Determine the [X, Y] coordinate at the center of the cell enclosing the given text.  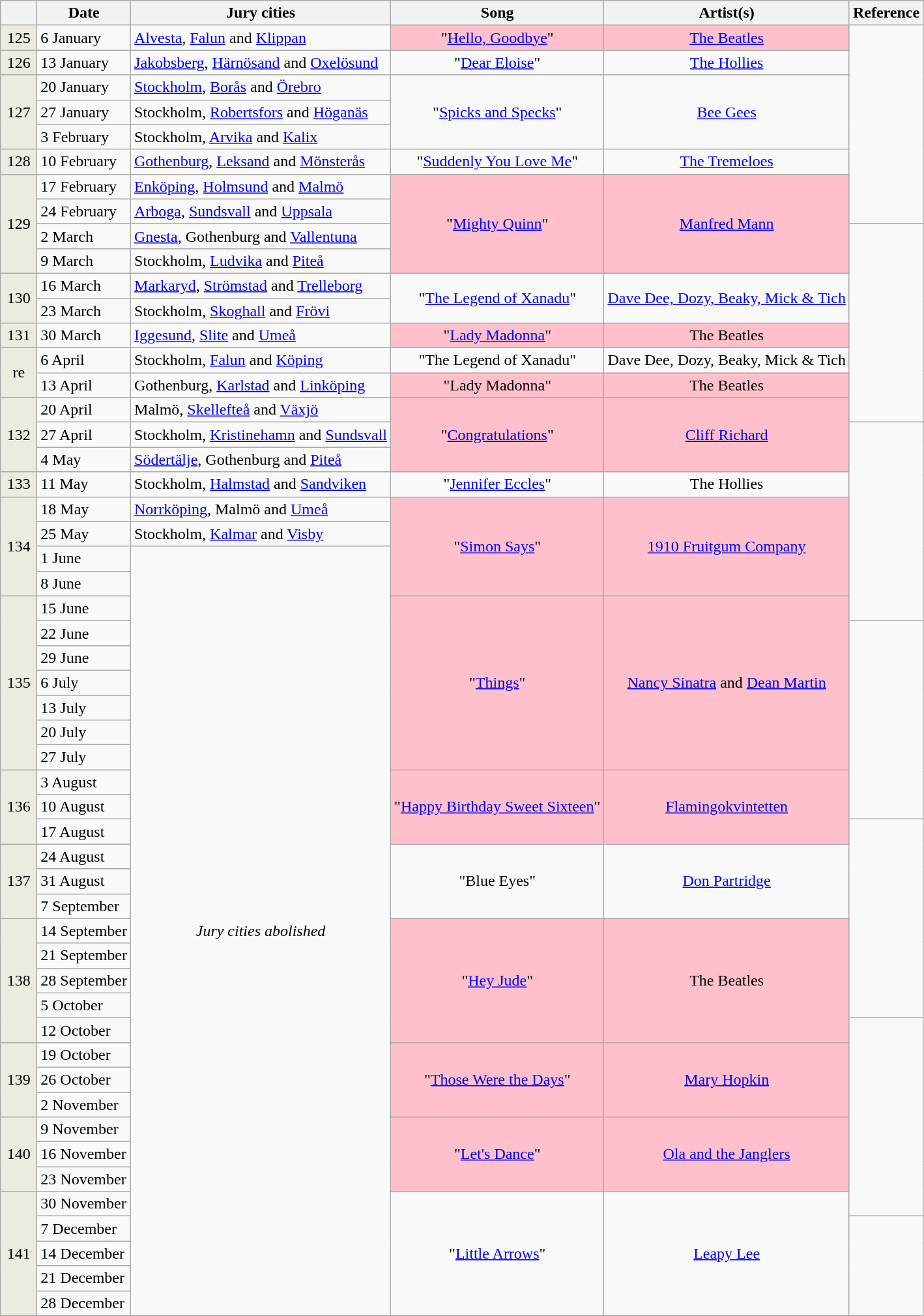
Arboga, Sundsvall and Uppsala [261, 211]
10 February [84, 162]
"Dear Eloise" [498, 63]
141 [19, 1253]
"Mighty Quinn" [498, 224]
14 December [84, 1253]
Jury cities [261, 13]
14 September [84, 931]
Cliff Richard [727, 435]
139 [19, 1079]
Jakobsberg, Härnösand and Oxelösund [261, 63]
15 June [84, 608]
26 October [84, 1079]
Stockholm, Falun and Köping [261, 360]
"Congratulations" [498, 435]
"Suddenly You Love Me" [498, 162]
132 [19, 435]
Jury cities abolished [261, 931]
Ola and the Janglers [727, 1154]
"Let's Dance" [498, 1154]
140 [19, 1154]
6 July [84, 682]
Gothenburg, Leksand and Mönsterås [261, 162]
4 May [84, 460]
23 March [84, 311]
27 April [84, 435]
13 July [84, 707]
127 [19, 112]
Alvesta, Falun and Klippan [261, 38]
Stockholm, Halmstad and Sandviken [261, 484]
8 June [84, 583]
Stockholm, Ludvika and Piteå [261, 261]
23 November [84, 1179]
21 September [84, 956]
27 July [84, 757]
24 August [84, 856]
"Little Arrows" [498, 1253]
"Hello, Goodbye" [498, 38]
7 September [84, 906]
29 June [84, 658]
"Those Were the Days" [498, 1079]
6 April [84, 360]
The Tremeloes [727, 162]
Södertälje, Gothenburg and Piteå [261, 460]
Stockholm, Kristinehamn and Sundsvall [261, 435]
5 October [84, 1005]
6 January [84, 38]
30 November [84, 1204]
138 [19, 980]
Enköping, Holmsund and Malmö [261, 186]
2 March [84, 236]
Don Partridge [727, 881]
30 March [84, 336]
13 April [84, 385]
Malmö, Skellefteå and Växjö [261, 410]
Leapy Lee [727, 1253]
134 [19, 546]
137 [19, 881]
25 May [84, 534]
Manfred Mann [727, 224]
18 May [84, 509]
11 May [84, 484]
"Jennifer Eccles" [498, 484]
Stockholm, Skoghall and Frövi [261, 311]
9 November [84, 1130]
133 [19, 484]
28 September [84, 980]
24 February [84, 211]
9 March [84, 261]
3 August [84, 782]
22 June [84, 633]
13 January [84, 63]
Nancy Sinatra and Dean Martin [727, 682]
130 [19, 298]
Norrköping, Malmö and Umeå [261, 509]
re [19, 373]
3 February [84, 137]
Date [84, 13]
19 October [84, 1055]
"Spicks and Specks" [498, 112]
17 August [84, 832]
20 January [84, 87]
Bee Gees [727, 112]
Markaryd, Strömstad and Trelleborg [261, 285]
31 August [84, 881]
129 [19, 224]
Stockholm, Kalmar and Visby [261, 534]
2 November [84, 1105]
Stockholm, Robertsfors and Höganäs [261, 112]
128 [19, 162]
131 [19, 336]
12 October [84, 1030]
Iggesund, Slite and Umeå [261, 336]
Artist(s) [727, 13]
27 January [84, 112]
Mary Hopkin [727, 1079]
Song [498, 13]
Gnesta, Gothenburg and Vallentuna [261, 236]
20 April [84, 410]
Flamingokvintetten [727, 807]
"Hey Jude" [498, 980]
"Happy Birthday Sweet Sixteen" [498, 807]
Gothenburg, Karlstad and Linköping [261, 385]
Stockholm, Arvika and Kalix [261, 137]
125 [19, 38]
16 March [84, 285]
Reference [886, 13]
28 December [84, 1303]
135 [19, 682]
21 December [84, 1278]
"Simon Says" [498, 546]
Stockholm, Borås and Örebro [261, 87]
17 February [84, 186]
126 [19, 63]
136 [19, 807]
"Things" [498, 682]
7 December [84, 1229]
16 November [84, 1154]
1 June [84, 559]
10 August [84, 807]
"Blue Eyes" [498, 881]
20 July [84, 733]
1910 Fruitgum Company [727, 546]
